Capture the cell that displays the provided text and extract its (x, y) central coordinate. 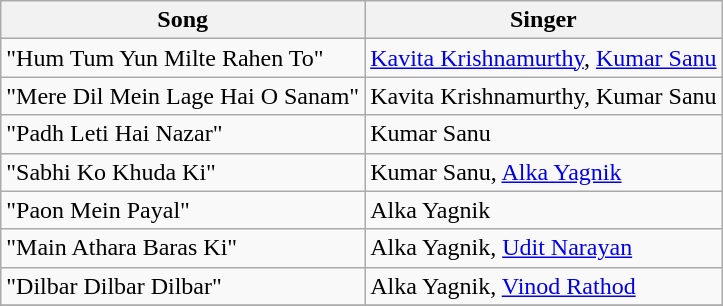
Alka Yagnik, Udit Narayan (544, 248)
"Dilbar Dilbar Dilbar" (183, 286)
"Sabhi Ko Khuda Ki" (183, 172)
Kumar Sanu, Alka Yagnik (544, 172)
Kumar Sanu (544, 134)
Singer (544, 20)
"Mere Dil Mein Lage Hai O Sanam" (183, 96)
"Main Athara Baras Ki" (183, 248)
Song (183, 20)
"Paon Mein Payal" (183, 210)
Alka Yagnik (544, 210)
Alka Yagnik, Vinod Rathod (544, 286)
"Hum Tum Yun Milte Rahen To" (183, 58)
"Padh Leti Hai Nazar" (183, 134)
